Detect which cell encompasses the target text, then output its (x, y) center coordinate. 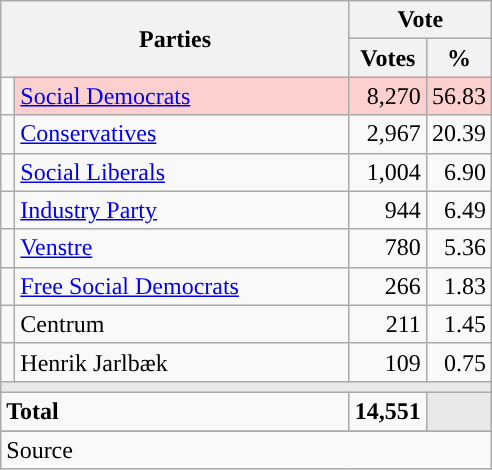
56.83 (458, 96)
% (458, 58)
109 (388, 362)
6.49 (458, 210)
1.45 (458, 324)
14,551 (388, 411)
944 (388, 210)
Total (176, 411)
Free Social Democrats (182, 286)
Venstre (182, 248)
Henrik Jarlbæk (182, 362)
266 (388, 286)
Vote (420, 20)
Parties (176, 39)
Social Democrats (182, 96)
Source (246, 449)
6.90 (458, 172)
8,270 (388, 96)
5.36 (458, 248)
1.83 (458, 286)
211 (388, 324)
Industry Party (182, 210)
Social Liberals (182, 172)
Centrum (182, 324)
2,967 (388, 134)
0.75 (458, 362)
780 (388, 248)
Votes (388, 58)
Conservatives (182, 134)
20.39 (458, 134)
1,004 (388, 172)
